Output the (X, Y) coordinate of the center of the cell containing the given text.  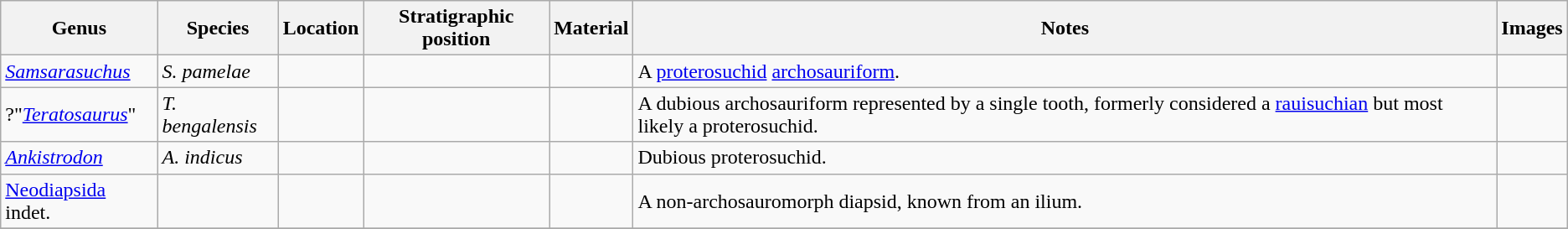
Samsarasuchus (79, 71)
Notes (1065, 29)
Stratigraphic position (456, 29)
Location (321, 29)
?"Teratosaurus" (79, 114)
Species (218, 29)
A dubious archosauriform represented by a single tooth, formerly considered a rauisuchian but most likely a proterosuchid. (1065, 114)
Ankistrodon (79, 158)
Images (1532, 29)
A. indicus (218, 158)
T. bengalensis (218, 114)
Genus (79, 29)
Neodiapsida indet. (79, 201)
A proterosuchid archosauriform. (1065, 71)
Material (591, 29)
A non-archosauromorph diapsid, known from an ilium. (1065, 201)
Dubious proterosuchid. (1065, 158)
S. pamelae (218, 71)
